Locate the cell with the specified text and output its (X, Y) center coordinate. 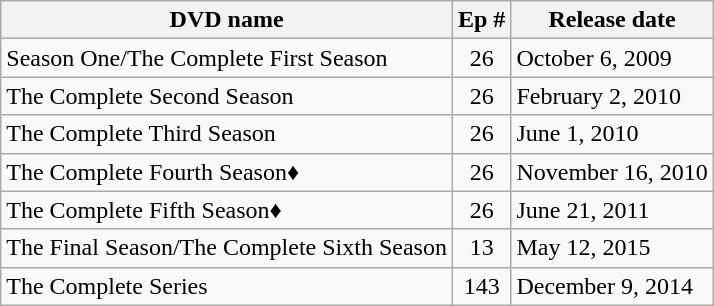
The Final Season/The Complete Sixth Season (227, 248)
The Complete Fourth Season♦ (227, 172)
Season One/The Complete First Season (227, 58)
June 1, 2010 (612, 134)
The Complete Second Season (227, 96)
The Complete Series (227, 286)
Release date (612, 20)
The Complete Fifth Season♦ (227, 210)
February 2, 2010 (612, 96)
Ep # (481, 20)
June 21, 2011 (612, 210)
November 16, 2010 (612, 172)
December 9, 2014 (612, 286)
May 12, 2015 (612, 248)
13 (481, 248)
143 (481, 286)
October 6, 2009 (612, 58)
The Complete Third Season (227, 134)
DVD name (227, 20)
